From the cell containing the given text, extract its center point as [x, y] coordinate. 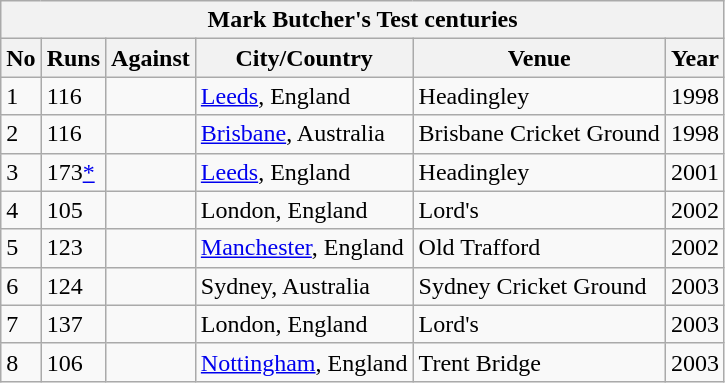
7 [21, 324]
Mark Butcher's Test centuries [363, 20]
2 [21, 134]
Brisbane Cricket Ground [539, 134]
105 [73, 210]
106 [73, 362]
3 [21, 172]
2001 [694, 172]
1 [21, 96]
Old Trafford [539, 248]
Brisbane, Australia [304, 134]
Nottingham, England [304, 362]
City/Country [304, 58]
123 [73, 248]
Against [151, 58]
Sydney Cricket Ground [539, 286]
No [21, 58]
Year [694, 58]
Manchester, England [304, 248]
124 [73, 286]
Sydney, Australia [304, 286]
137 [73, 324]
Trent Bridge [539, 362]
Venue [539, 58]
Runs [73, 58]
5 [21, 248]
4 [21, 210]
8 [21, 362]
6 [21, 286]
173* [73, 172]
